Return (X, Y) of the center of cell containing provided text 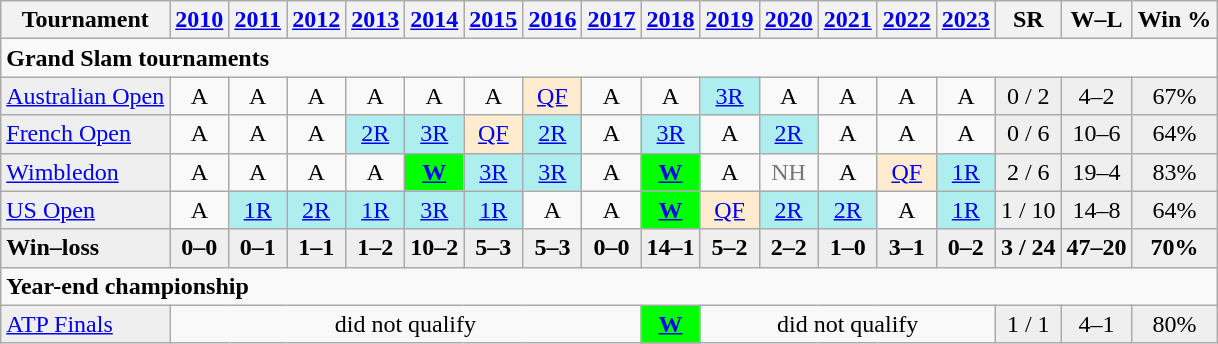
2021 (848, 20)
67% (1174, 96)
19–4 (1096, 172)
1 / 10 (1028, 210)
4–1 (1096, 324)
83% (1174, 172)
Tournament (86, 20)
1–0 (848, 248)
Win % (1174, 20)
5–2 (730, 248)
70% (1174, 248)
0–1 (258, 248)
Wimbledon (86, 172)
2013 (376, 20)
2015 (494, 20)
2014 (434, 20)
1 / 1 (1028, 324)
2019 (730, 20)
NH (788, 172)
Win–loss (86, 248)
2010 (200, 20)
Year-end championship (609, 286)
ATP Finals (86, 324)
2016 (552, 20)
2012 (316, 20)
French Open (86, 134)
4–2 (1096, 96)
1–1 (316, 248)
14–8 (1096, 210)
0 / 6 (1028, 134)
10–6 (1096, 134)
2–2 (788, 248)
2020 (788, 20)
2017 (612, 20)
2018 (670, 20)
Grand Slam tournaments (609, 58)
47–20 (1096, 248)
W–L (1096, 20)
3–1 (906, 248)
3 / 24 (1028, 248)
Australian Open (86, 96)
10–2 (434, 248)
2011 (258, 20)
2022 (906, 20)
US Open (86, 210)
SR (1028, 20)
14–1 (670, 248)
0–2 (966, 248)
1–2 (376, 248)
2023 (966, 20)
80% (1174, 324)
2 / 6 (1028, 172)
0 / 2 (1028, 96)
